For the text-containing cell, return its midpoint in (x, y) coordinate format. 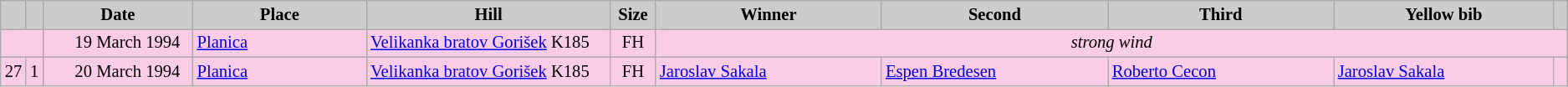
Espen Bredesen (995, 71)
Second (995, 14)
27 (13, 71)
Yellow bib (1443, 14)
Winner (769, 14)
Third (1221, 14)
Hill (488, 14)
strong wind (1112, 43)
Roberto Cecon (1221, 71)
Date (117, 14)
20 March 1994 (117, 71)
Place (280, 14)
Size (633, 14)
19 March 1994 (117, 43)
1 (34, 71)
